Extract the [X, Y] coordinate from the center of the cell holding the provided text.  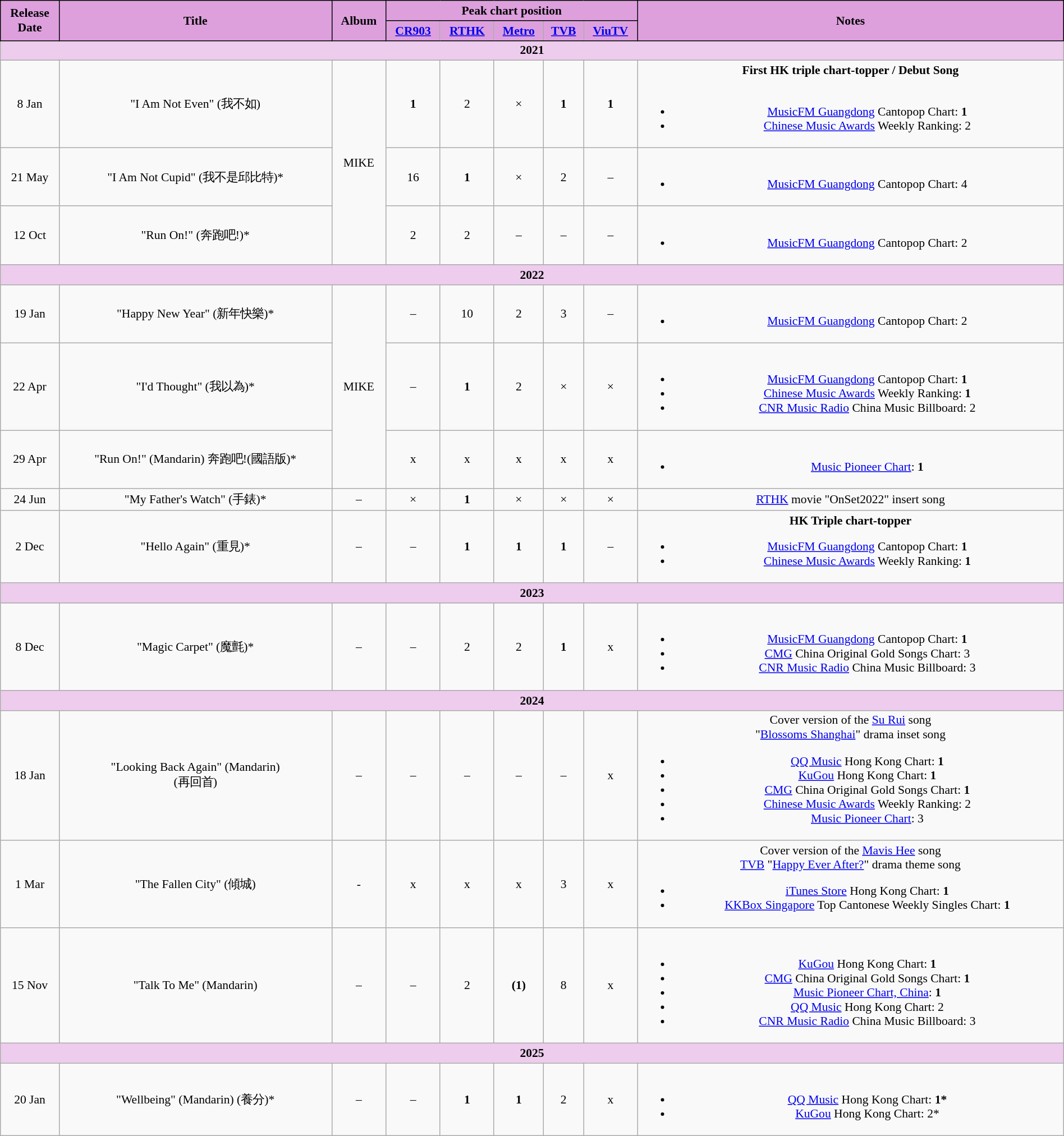
1 Mar [30, 884]
ReleaseDate [30, 20]
MusicFM Guangdong Cantopop Chart: 1Chinese Music Awards Weekly Ranking: 1CNR Music Radio China Music Billboard: 2 [851, 387]
ViuTV [611, 31]
8 Dec [30, 646]
"Run On!" (奔跑吧!)* [195, 236]
QQ Music Hong Kong Chart: 1*KuGou Hong Kong Chart: 2* [851, 1100]
"Talk To Me" (Mandarin) [195, 985]
"I Am Not Even" (我不如) [195, 104]
Notes [851, 20]
HK Triple chart-topperMusicFM Guangdong Cantopop Chart: 1Chinese Music Awards Weekly Ranking: 1 [851, 547]
2023 [532, 594]
(1) [519, 985]
"The Fallen City" (傾城) [195, 884]
2 Dec [30, 547]
"Run On!" (Mandarin) 奔跑吧!(國語版)* [195, 459]
18 Jan [30, 775]
First HK triple chart-topper / Debut SongMusicFM Guangdong Cantopop Chart: 1Chinese Music Awards Weekly Ranking: 2 [851, 104]
16 [413, 177]
CR903 [413, 31]
12 Oct [30, 236]
"Magic Carpet" (魔氈)* [195, 646]
Music Pioneer Chart: 1 [851, 459]
2021 [532, 50]
2022 [532, 275]
Metro [519, 31]
Title [195, 20]
8 [563, 985]
2025 [532, 1054]
MusicFM Guangdong Cantopop Chart: 1CMG China Original Gold Songs Chart: 3CNR Music Radio China Music Billboard: 3 [851, 646]
19 Jan [30, 314]
MusicFM Guangdong Cantopop Chart: 4 [851, 177]
RTHK movie "OnSet2022" insert song [851, 499]
8 Jan [30, 104]
"Happy New Year" (新年快樂)* [195, 314]
RTHK [467, 31]
"My Father's Watch" (手錶)* [195, 499]
29 Apr [30, 459]
15 Nov [30, 985]
- [359, 884]
"Looking Back Again" (Mandarin)(再回首) [195, 775]
Album [359, 20]
2024 [532, 701]
"Hello Again" (重見)* [195, 547]
24 Jun [30, 499]
21 May [30, 177]
22 Apr [30, 387]
"I'd Thought" (我以為)* [195, 387]
10 [467, 314]
TVB [563, 31]
Peak chart position [512, 11]
"I Am Not Cupid" (我不是邱比特)* [195, 177]
"Wellbeing" (Mandarin) (養分)* [195, 1100]
20 Jan [30, 1100]
